Locate the cell with the specified text and output its (x, y) center coordinate. 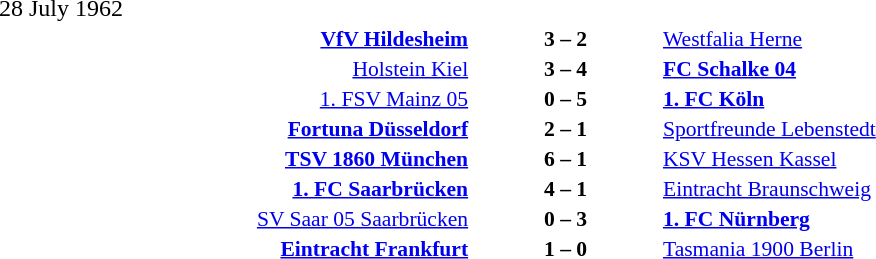
4 – 1 (566, 188)
0 – 3 (566, 218)
3 – 2 (566, 38)
2 – 1 (566, 128)
3 – 4 (566, 68)
6 – 1 (566, 158)
0 – 5 (566, 98)
